Locate the cell with the specified text and output its (x, y) center coordinate. 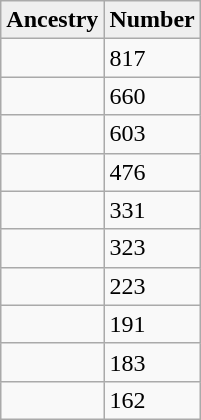
162 (152, 400)
323 (152, 248)
660 (152, 96)
817 (152, 58)
603 (152, 134)
Ancestry (52, 20)
223 (152, 286)
191 (152, 324)
331 (152, 210)
183 (152, 362)
Number (152, 20)
476 (152, 172)
